Detect which cell encompasses the target text, then output its (X, Y) center coordinate. 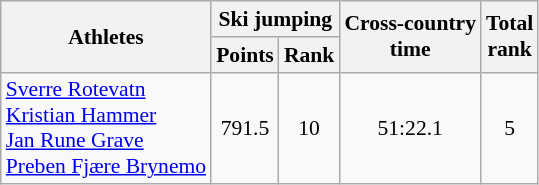
Ski jumping (275, 19)
Athletes (106, 36)
Rank (310, 55)
Cross-country time (410, 36)
Sverre RotevatnKristian HammerJan Rune GravePreben Fjære Brynemo (106, 128)
Total rank (510, 36)
791.5 (245, 128)
Points (245, 55)
51:22.1 (410, 128)
5 (510, 128)
10 (310, 128)
